Return the (X, Y) coordinate for the center point of the cell that contains the specified text.  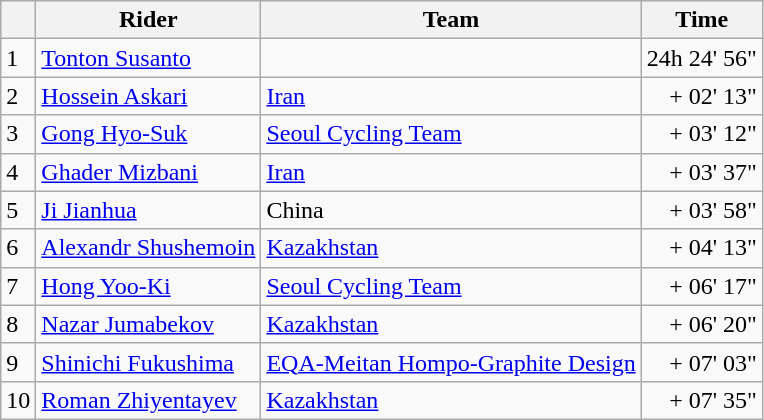
Hong Yoo-Ki (148, 286)
Rider (148, 20)
6 (18, 248)
+ 07' 03" (702, 362)
Alexandr Shushemoin (148, 248)
+ 03' 37" (702, 172)
+ 02' 13" (702, 96)
Ghader Mizbani (148, 172)
2 (18, 96)
+ 04' 13" (702, 248)
Ji Jianhua (148, 210)
+ 03' 12" (702, 134)
3 (18, 134)
Nazar Jumabekov (148, 324)
Roman Zhiyentayev (148, 400)
1 (18, 58)
Time (702, 20)
+ 06' 20" (702, 324)
24h 24' 56" (702, 58)
+ 06' 17" (702, 286)
Shinichi Fukushima (148, 362)
EQA-Meitan Hompo-Graphite Design (451, 362)
Gong Hyo-Suk (148, 134)
China (451, 210)
4 (18, 172)
Hossein Askari (148, 96)
7 (18, 286)
+ 07' 35" (702, 400)
Tonton Susanto (148, 58)
+ 03' 58" (702, 210)
9 (18, 362)
Team (451, 20)
8 (18, 324)
10 (18, 400)
5 (18, 210)
